Extract the (X, Y) coordinate from the center of the cell holding the provided text.  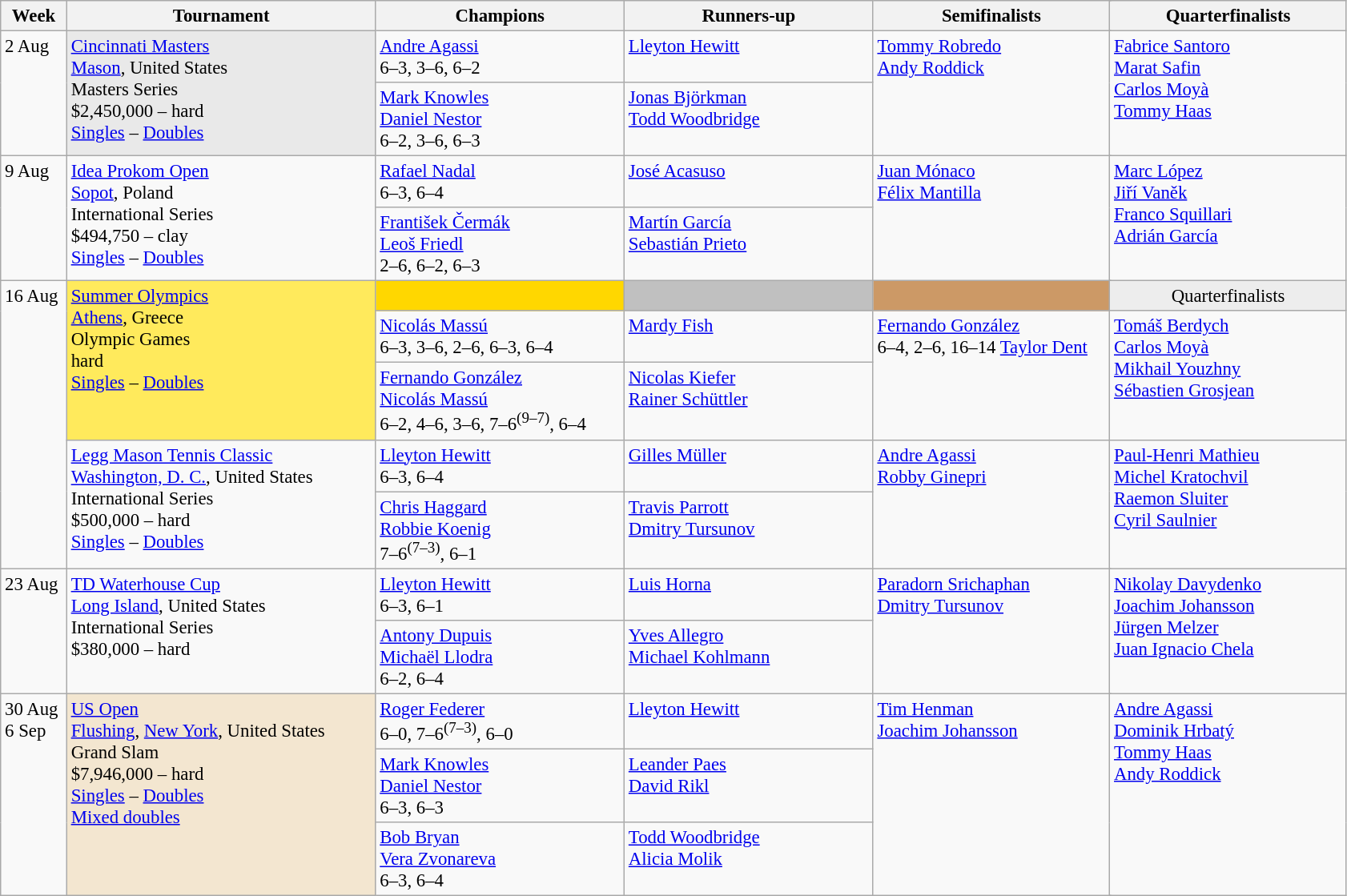
Andre Agassi Dominik Hrbatý Tommy Haas Andy Roddick (1228, 794)
Champions (500, 16)
Yves Allegro Michael Kohlmann (750, 657)
Lleyton Hewitt 6–3, 6–4 (500, 466)
9 Aug (34, 219)
Fabrice Santoro Marat Safin Carlos Moyà Tommy Haas (1228, 94)
23 Aug (34, 631)
Week (34, 16)
Andre Agassi6–3, 3–6, 6–2 (500, 58)
Paul-Henri Mathieu Michel Kratochvil Raemon Sluiter Cyril Saulnier (1228, 504)
José Acasuso (750, 183)
Jonas Björkman Todd Woodbridge (750, 119)
Lleyton Hewitt6–3, 6–1 (500, 594)
Leander Paes David Rikl (750, 786)
Semifinalists (991, 16)
Fernando GonzálezNicolás Massú6–2, 4–6, 3–6, 7–6(9–7), 6–4 (500, 401)
Mark Knowles Daniel Nestor6–3, 6–3 (500, 786)
Idea Prokom Open Sopot, PolandInternational Series$494,750 – clay Singles – Doubles (221, 219)
Cincinnati Masters Mason, United StatesMasters Series$2,450,000 – hard Singles – Doubles (221, 94)
Antony Dupuis Michaël Llodra6–2, 6–4 (500, 657)
Travis Parrott Dmitry Tursunov (750, 530)
Nikolay Davydenko Joachim Johansson Jürgen Melzer Juan Ignacio Chela (1228, 631)
Runners-up (750, 16)
Tournament (221, 16)
Fernando González 6–4, 2–6, 16–14 Taylor Dent (991, 375)
Mardy Fish (750, 336)
Roger Federer6–0, 7–6(7–3), 6–0 (500, 721)
2 Aug (34, 94)
Marc López Jiří Vaněk Franco Squillari Adrián García (1228, 219)
Legg Mason Tennis ClassicWashington, D. C., United StatesInternational Series$500,000 – hard Singles – Doubles (221, 504)
Tomáš Berdych Carlos Moyà Mikhail Youzhny Sébastien Grosjean (1228, 375)
Juan Mónaco Félix Mantilla (991, 219)
Nicolas KieferRainer Schüttler (750, 401)
Tim Henman Joachim Johansson (991, 794)
16 Aug (34, 424)
Tommy Robredo Andy Roddick (991, 94)
Rafael Nadal6–3, 6–4 (500, 183)
Paradorn Srichaphan Dmitry Tursunov (991, 631)
30 Aug6 Sep (34, 794)
Mark Knowles Daniel Nestor 6–2, 3–6, 6–3 (500, 119)
Summer OlympicsAthens, GreeceOlympic Gameshard Singles – Doubles (221, 360)
Todd Woodbridge Alicia Molik (750, 859)
Chris Haggard Robbie Koenig7–6(7–3), 6–1 (500, 530)
TD Waterhouse Cup Long Island, United StatesInternational Series$380,000 – hard (221, 631)
František Čermák Leoš Friedl 2–6, 6–2, 6–3 (500, 244)
US Open Flushing, New York, United StatesGrand Slam$7,946,000 – hard Singles – Doubles Mixed doubles (221, 794)
Luis Horna (750, 594)
Nicolás Massú 6–3, 3–6, 2–6, 6–3, 6–4 (500, 336)
Gilles Müller (750, 466)
Bob Bryan Vera Zvonareva 6–3, 6–4 (500, 859)
Andre Agassi Robby Ginepri (991, 504)
Martín García Sebastián Prieto (750, 244)
